Find where the given text appears and provide that cell's center as [x, y] coordinate. 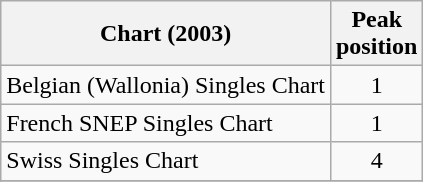
Chart (2003) [166, 34]
Peakposition [376, 34]
Belgian (Wallonia) Singles Chart [166, 85]
French SNEP Singles Chart [166, 123]
Swiss Singles Chart [166, 161]
4 [376, 161]
